Identify which cell holds the provided text, then report its (X, Y) central coordinate. 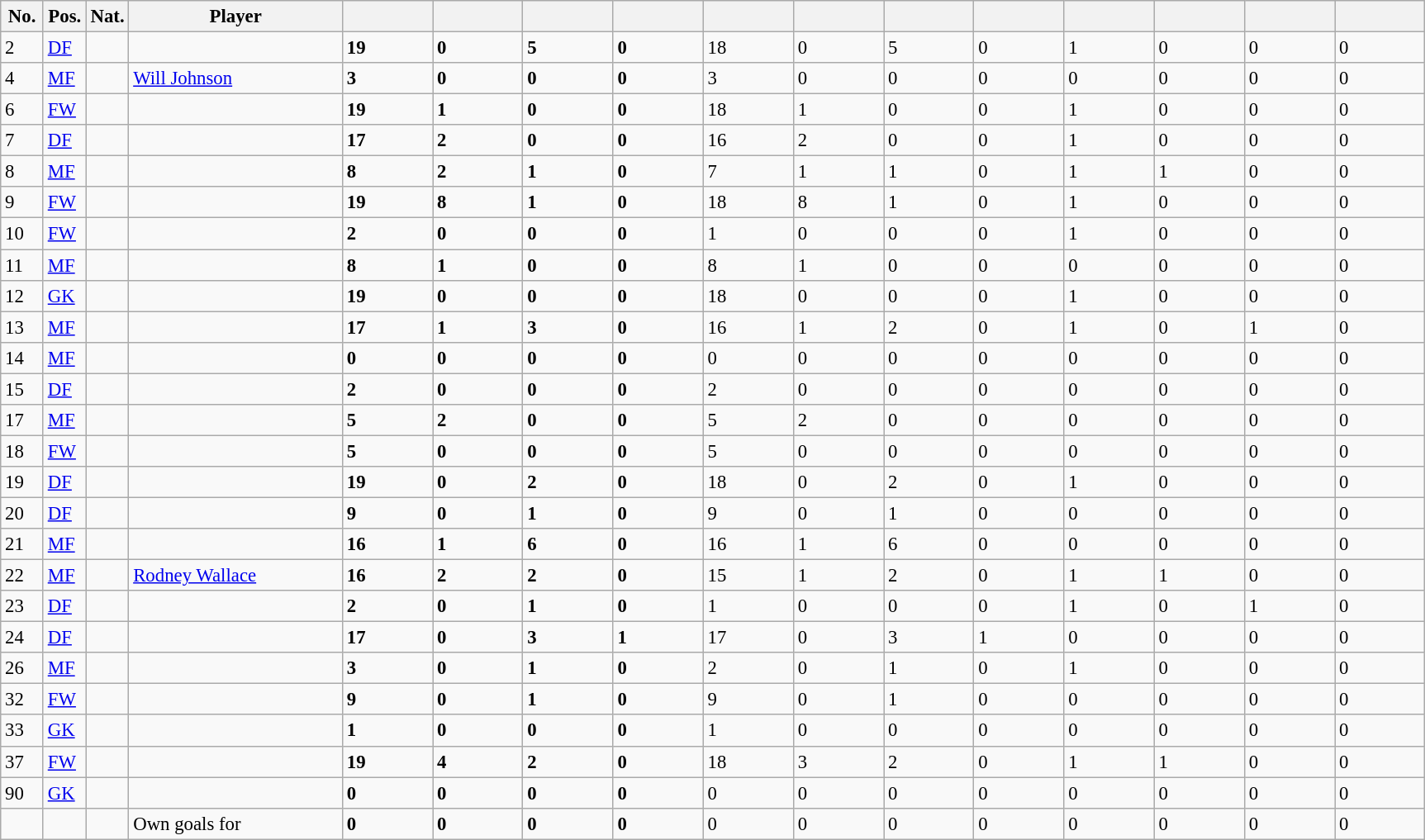
24 (22, 638)
32 (22, 700)
26 (22, 668)
Will Johnson (236, 78)
12 (22, 296)
Nat. (107, 17)
90 (22, 793)
Player (236, 17)
11 (22, 265)
23 (22, 606)
Own goals for (236, 823)
Rodney Wallace (236, 576)
33 (22, 731)
14 (22, 358)
37 (22, 762)
21 (22, 544)
No. (22, 17)
13 (22, 327)
Pos. (64, 17)
10 (22, 234)
20 (22, 513)
22 (22, 576)
